Output the [x, y] coordinate of the center of the cell containing the given text.  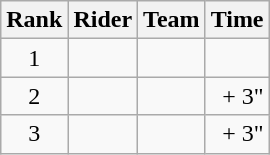
Rider [103, 20]
2 [34, 96]
Team [172, 20]
Rank [34, 20]
3 [34, 134]
Time [237, 20]
1 [34, 58]
